Scan for the cell matching the given text and deliver its (x, y) coordinate at center. 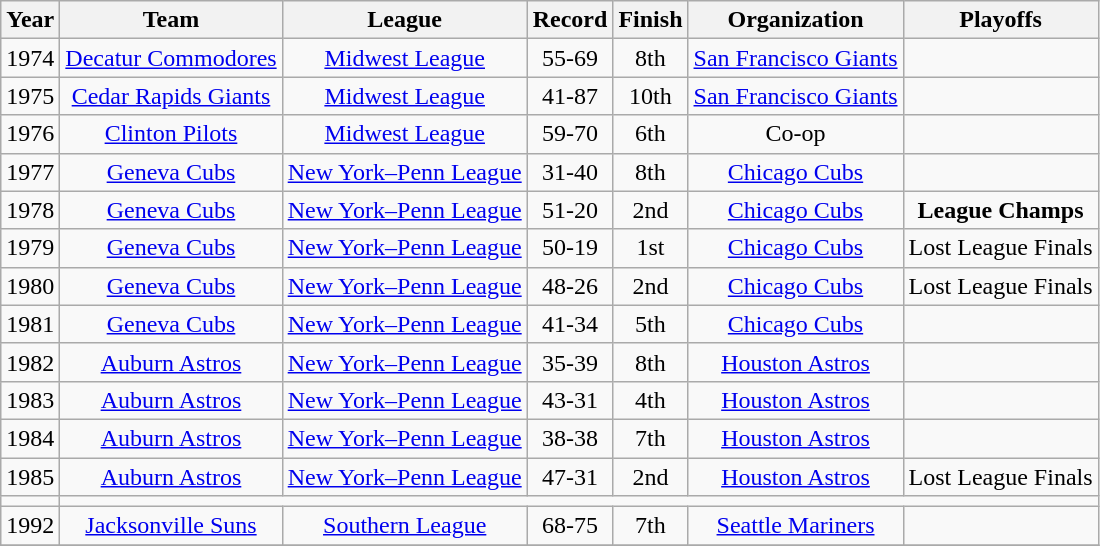
55-69 (570, 58)
Playoffs (1000, 20)
Organization (796, 20)
Co-op (796, 134)
1982 (30, 362)
1983 (30, 400)
38-38 (570, 438)
Record (570, 20)
50-19 (570, 248)
Decatur Commodores (171, 58)
1975 (30, 96)
4th (650, 400)
1974 (30, 58)
43-31 (570, 400)
Southern League (404, 526)
35-39 (570, 362)
Year (30, 20)
Finish (650, 20)
1985 (30, 477)
1977 (30, 172)
31-40 (570, 172)
1st (650, 248)
League Champs (1000, 210)
47-31 (570, 477)
6th (650, 134)
1980 (30, 286)
Cedar Rapids Giants (171, 96)
51-20 (570, 210)
Team (171, 20)
1979 (30, 248)
Jacksonville Suns (171, 526)
5th (650, 324)
Clinton Pilots (171, 134)
1978 (30, 210)
League (404, 20)
1981 (30, 324)
59-70 (570, 134)
41-34 (570, 324)
68-75 (570, 526)
48-26 (570, 286)
1976 (30, 134)
Seattle Mariners (796, 526)
41-87 (570, 96)
1992 (30, 526)
10th (650, 96)
1984 (30, 438)
